Search for the cell housing the specified text and yield its [x, y] center coordinate. 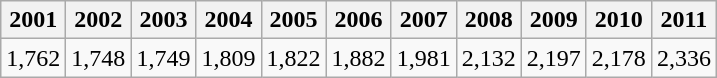
2011 [684, 20]
2001 [34, 20]
2002 [98, 20]
1,762 [34, 58]
1,809 [228, 58]
2,336 [684, 58]
2,178 [618, 58]
2009 [554, 20]
2006 [358, 20]
1,822 [294, 58]
2003 [164, 20]
1,981 [424, 58]
2005 [294, 20]
2007 [424, 20]
2010 [618, 20]
1,882 [358, 58]
2,197 [554, 58]
2,132 [488, 58]
1,749 [164, 58]
2004 [228, 20]
2008 [488, 20]
1,748 [98, 58]
